Return the (x, y) coordinate for the center point of the cell that contains the specified text.  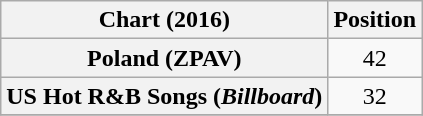
Chart (2016) (164, 20)
US Hot R&B Songs (Billboard) (164, 96)
42 (375, 58)
32 (375, 96)
Poland (ZPAV) (164, 58)
Position (375, 20)
